Return [x, y] of the center of cell containing provided text 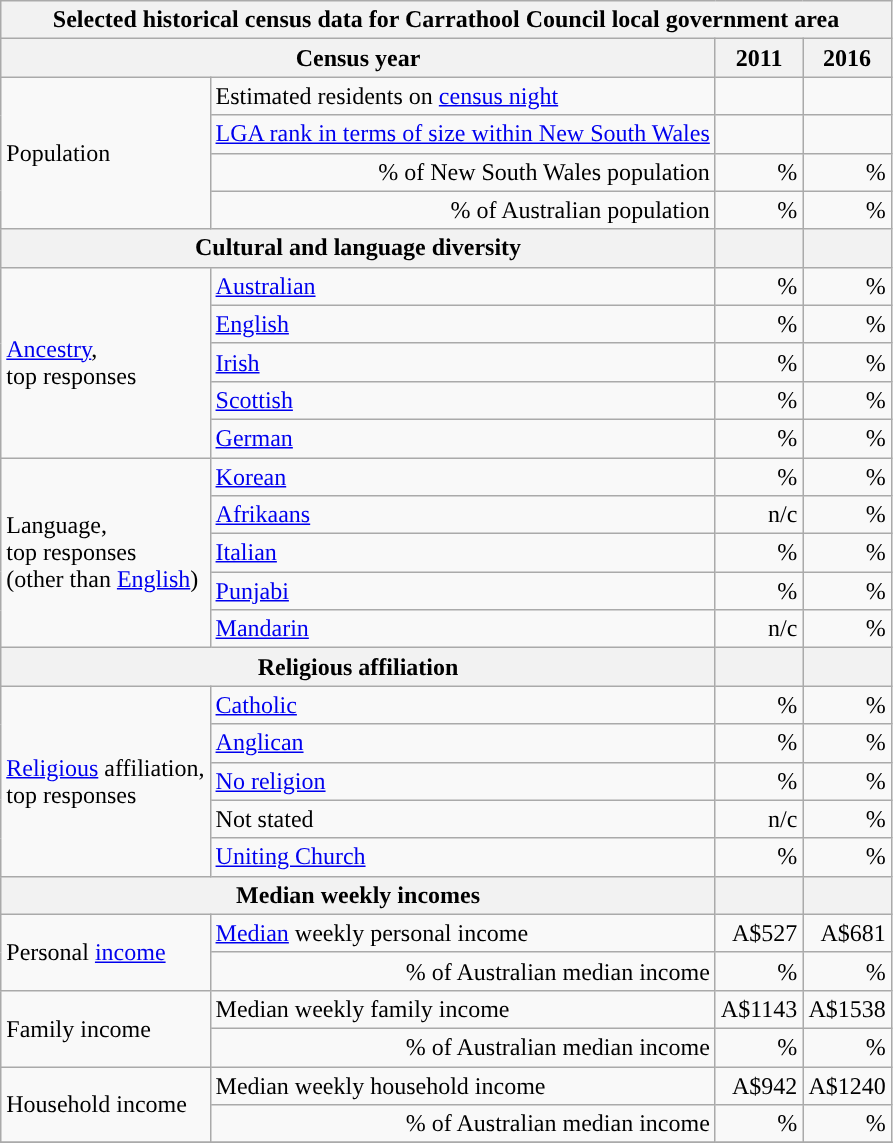
Personal income [106, 952]
A$1240 [847, 1085]
Not stated [462, 819]
Punjabi [462, 591]
A$1143 [759, 1009]
Household income [106, 1104]
German [462, 438]
Census year [358, 58]
Median weekly personal income [462, 933]
% of Australian population [462, 210]
No religion [462, 781]
Religious affiliation,top responses [106, 781]
Median weekly incomes [358, 895]
A$527 [759, 933]
Estimated residents on census night [462, 96]
Median weekly family income [462, 1009]
Median weekly household income [462, 1085]
Irish [462, 362]
Cultural and language diversity [358, 248]
Uniting Church [462, 857]
% of New South Wales population [462, 172]
A$1538 [847, 1009]
2016 [847, 58]
Selected historical census data for Carrathool Council local government area [446, 20]
LGA rank in terms of size within New South Wales [462, 134]
Scottish [462, 400]
Italian [462, 553]
A$942 [759, 1085]
Ancestry,top responses [106, 362]
Afrikaans [462, 515]
Religious affiliation [358, 667]
Catholic [462, 705]
Anglican [462, 743]
Mandarin [462, 629]
Language,top responses(other than English) [106, 553]
2011 [759, 58]
Population [106, 153]
Family income [106, 1028]
A$681 [847, 933]
English [462, 324]
Australian [462, 286]
Korean [462, 477]
